From the cell containing the given text, extract its center point as [X, Y] coordinate. 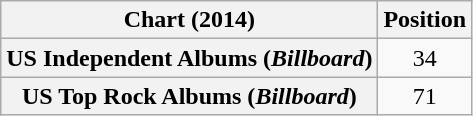
Chart (2014) [190, 20]
Position [425, 20]
34 [425, 58]
71 [425, 96]
US Independent Albums (Billboard) [190, 58]
US Top Rock Albums (Billboard) [190, 96]
